Search for the cell housing the specified text and yield its [X, Y] center coordinate. 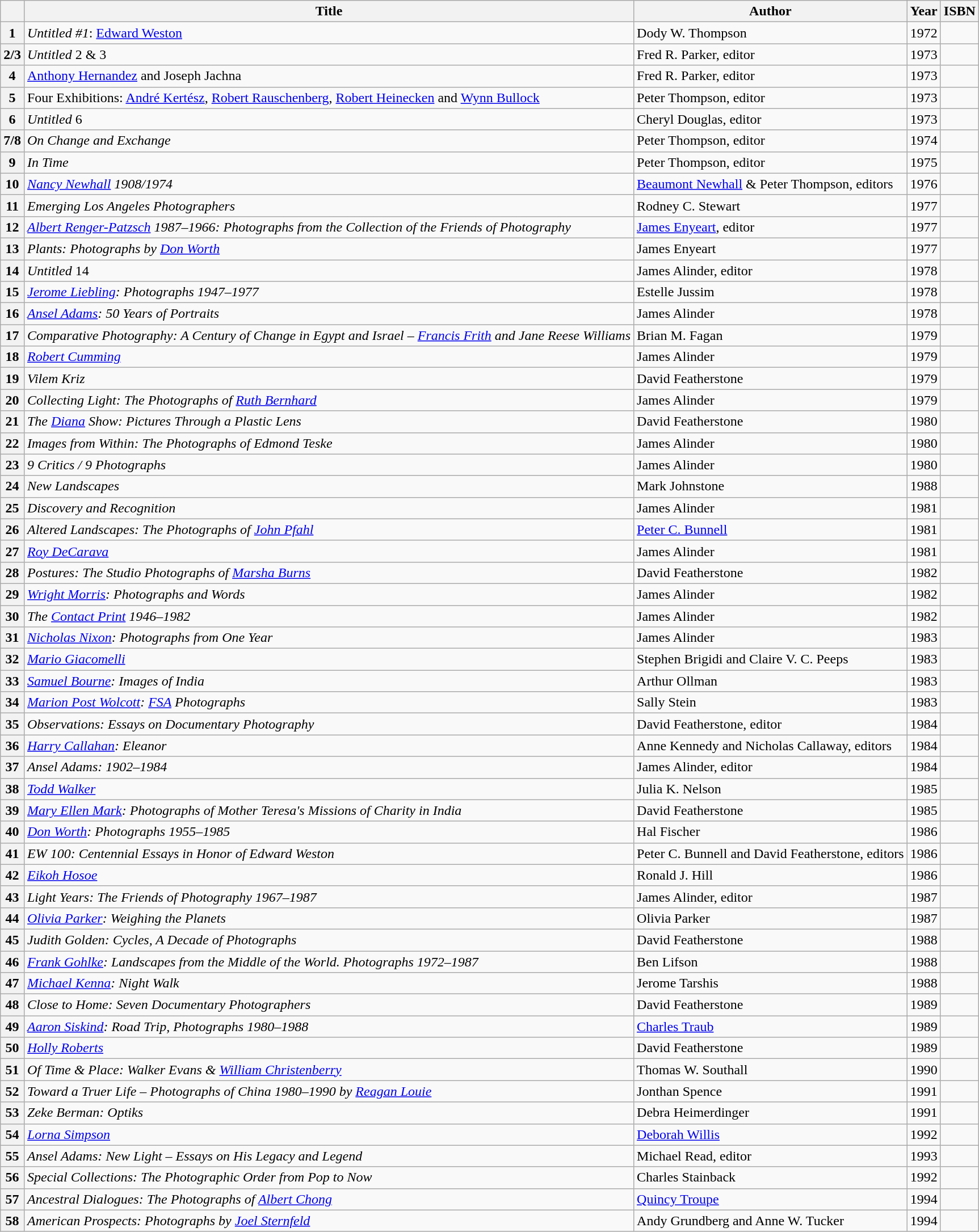
Don Worth: Photographs 1955–1985 [329, 832]
New Landscapes [329, 486]
Harry Callahan: Eleanor [329, 746]
7/8 [12, 141]
Samuel Bourne: Images of India [329, 681]
Discovery and Recognition [329, 508]
48 [12, 1005]
Jonthan Spence [771, 1091]
Mario Giacomelli [329, 659]
19 [12, 379]
Olivia Parker: Weighing the Planets [329, 918]
EW 100: Centennial Essays in Honor of Edward Weston [329, 853]
Ancestral Dialogues: The Photographs of Albert Chong [329, 1199]
Comparative Photography: A Century of Change in Egypt and Israel – Francis Frith and Jane Reese Williams [329, 335]
Jerome Liebling: Photographs 1947–1977 [329, 292]
37 [12, 767]
Title [329, 11]
Anne Kennedy and Nicholas Callaway, editors [771, 746]
Toward a Truer Life – Photographs of China 1980–1990 by Reagan Louie [329, 1091]
40 [12, 832]
Ansel Adams: 50 Years of Portraits [329, 314]
52 [12, 1091]
Arthur Ollman [771, 681]
Postures: The Studio Photographs of Marsha Burns [329, 573]
Hal Fischer [771, 832]
Observations: Essays on Documentary Photography [329, 724]
Nancy Newhall 1908/1974 [329, 184]
Untitled 2 & 3 [329, 54]
Peter C. Bunnell and David Featherstone, editors [771, 853]
Special Collections: The Photographic Order from Pop to Now [329, 1178]
Mark Johnstone [771, 486]
Vilem Kriz [329, 379]
Images from Within: The Photographs of Edmond Teske [329, 443]
57 [12, 1199]
Marion Post Wolcott: FSA Photographs [329, 703]
30 [12, 616]
Judith Golden: Cycles, A Decade of Photographs [329, 940]
Estelle Jussim [771, 292]
43 [12, 897]
Ronald J. Hill [771, 875]
Emerging Los Angeles Photographers [329, 205]
34 [12, 703]
Untitled 14 [329, 271]
Untitled #1: Edward Weston [329, 33]
20 [12, 400]
33 [12, 681]
Mary Ellen Mark: Photographs of Mother Teresa's Missions of Charity in India [329, 810]
2/3 [12, 54]
ISBN [959, 11]
Michael Read, editor [771, 1156]
The Contact Print 1946–1982 [329, 616]
Michael Kenna: Night Walk [329, 983]
Anthony Hernandez and Joseph Jachna [329, 76]
Dody W. Thompson [771, 33]
12 [12, 227]
David Featherstone, editor [771, 724]
James Enyeart, editor [771, 227]
14 [12, 271]
Four Exhibitions: André Kertész, Robert Rauschenberg, Robert Heinecken and Wynn Bullock [329, 98]
25 [12, 508]
16 [12, 314]
1974 [924, 141]
Wright Morris: Photographs and Words [329, 594]
Roy DeCarava [329, 551]
29 [12, 594]
9 [12, 162]
Light Years: The Friends of Photography 1967–1987 [329, 897]
Year [924, 11]
Of Time & Place: Walker Evans & William Christenberry [329, 1070]
4 [12, 76]
45 [12, 940]
Cheryl Douglas, editor [771, 119]
49 [12, 1027]
Jerome Tarshis [771, 983]
21 [12, 422]
Charles Traub [771, 1027]
55 [12, 1156]
11 [12, 205]
44 [12, 918]
47 [12, 983]
Peter C. Bunnell [771, 529]
American Prospects: Photographs by Joel Sternfeld [329, 1221]
James Enyeart [771, 249]
18 [12, 357]
35 [12, 724]
Sally Stein [771, 703]
The Diana Show: Pictures Through a Plastic Lens [329, 422]
Robert Cumming [329, 357]
58 [12, 1221]
Brian M. Fagan [771, 335]
23 [12, 465]
13 [12, 249]
Nicholas Nixon: Photographs from One Year [329, 638]
27 [12, 551]
9 Critics / 9 Photographs [329, 465]
54 [12, 1134]
56 [12, 1178]
Deborah Willis [771, 1134]
Stephen Brigidi and Claire V. C. Peeps [771, 659]
Rodney C. Stewart [771, 205]
1990 [924, 1070]
53 [12, 1113]
On Change and Exchange [329, 141]
Aaron Siskind: Road Trip, Photographs 1980–1988 [329, 1027]
Andy Grundberg and Anne W. Tucker [771, 1221]
1 [12, 33]
51 [12, 1070]
Julia K. Nelson [771, 789]
Ben Lifson [771, 962]
50 [12, 1048]
1975 [924, 162]
46 [12, 962]
Collecting Light: The Photographs of Ruth Bernhard [329, 400]
In Time [329, 162]
26 [12, 529]
Frank Gohlke: Landscapes from the Middle of the World. Photographs 1972–1987 [329, 962]
17 [12, 335]
Todd Walker [329, 789]
36 [12, 746]
15 [12, 292]
1972 [924, 33]
39 [12, 810]
Holly Roberts [329, 1048]
Plants: Photographs by Don Worth [329, 249]
Lorna Simpson [329, 1134]
Eikoh Hosoe [329, 875]
Olivia Parker [771, 918]
10 [12, 184]
Thomas W. Southall [771, 1070]
Quincy Troupe [771, 1199]
Charles Stainback [771, 1178]
38 [12, 789]
Altered Landscapes: The Photographs of John Pfahl [329, 529]
Albert Renger-Patzsch 1987–1966: Photographs from the Collection of the Friends of Photography [329, 227]
Zeke Berman: Optiks [329, 1113]
5 [12, 98]
1993 [924, 1156]
41 [12, 853]
Untitled 6 [329, 119]
Author [771, 11]
Beaumont Newhall & Peter Thompson, editors [771, 184]
Ansel Adams: New Light – Essays on His Legacy and Legend [329, 1156]
28 [12, 573]
22 [12, 443]
31 [12, 638]
Close to Home: Seven Documentary Photographers [329, 1005]
42 [12, 875]
24 [12, 486]
1976 [924, 184]
Ansel Adams: 1902–1984 [329, 767]
Debra Heimerdinger [771, 1113]
6 [12, 119]
32 [12, 659]
